Scan for the cell matching the given text and deliver its [x, y] coordinate at center. 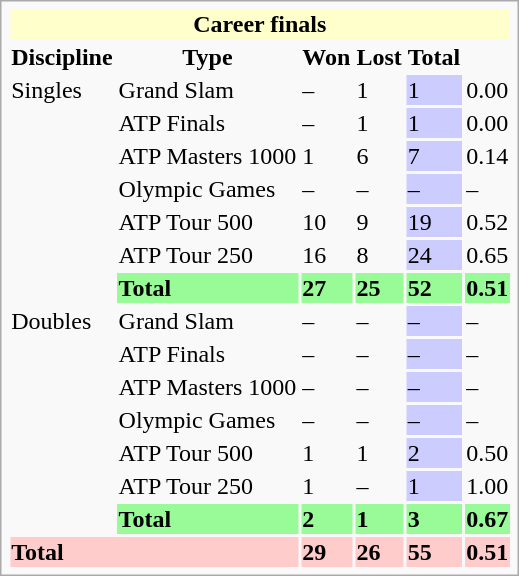
55 [434, 552]
16 [326, 255]
27 [326, 288]
0.52 [488, 222]
24 [434, 255]
Lost [379, 57]
0.14 [488, 156]
25 [379, 288]
7 [434, 156]
8 [379, 255]
Singles [62, 189]
0.50 [488, 453]
1.00 [488, 486]
26 [379, 552]
Doubles [62, 420]
Discipline [62, 57]
29 [326, 552]
0.65 [488, 255]
0.67 [488, 519]
9 [379, 222]
52 [434, 288]
19 [434, 222]
6 [379, 156]
Type [208, 57]
Won [326, 57]
3 [434, 519]
Career finals [260, 24]
10 [326, 222]
